Extract the [x, y] coordinate from the center of the cell holding the provided text.  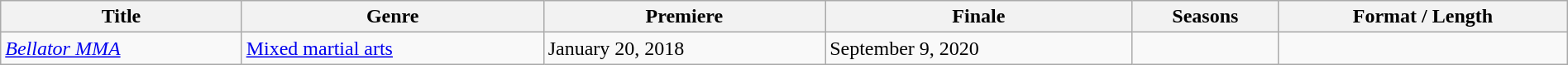
Bellator MMA [121, 48]
Seasons [1206, 17]
Mixed martial arts [392, 48]
Genre [392, 17]
September 9, 2020 [979, 48]
Premiere [684, 17]
Title [121, 17]
January 20, 2018 [684, 48]
Format / Length [1423, 17]
Finale [979, 17]
